For the text-containing cell, return its midpoint in [x, y] coordinate format. 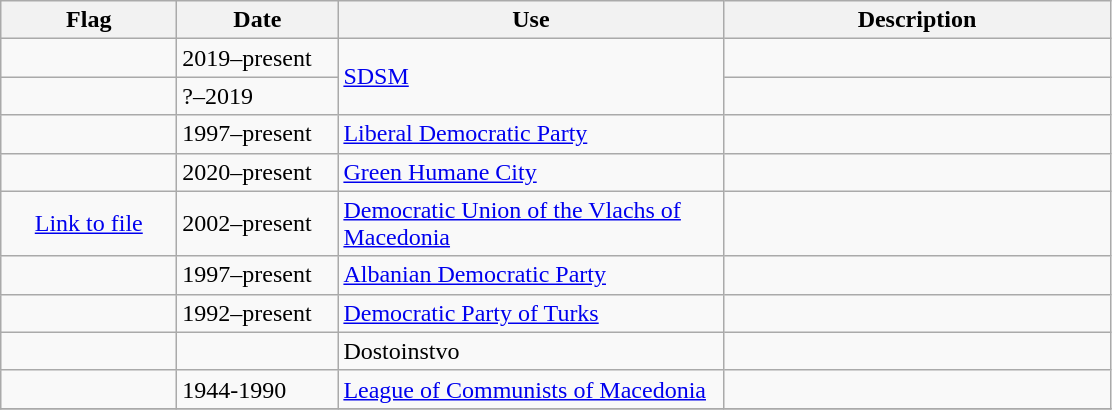
Liberal Democratic Party [531, 134]
1992–present [258, 313]
Link to file [89, 224]
1944-1990 [258, 389]
Description [917, 20]
Albanian Democratic Party [531, 275]
Democratic Party of Turks [531, 313]
League of Communists of Macedonia [531, 389]
2002–present [258, 224]
?–2019 [258, 96]
Green Humane City [531, 172]
SDSM [531, 77]
2020–present [258, 172]
2019–present [258, 58]
Dostoinstvo [531, 351]
Use [531, 20]
Democratic Union of the Vlachs of Macedonia [531, 224]
Date [258, 20]
Flag [89, 20]
